Detect which cell encompasses the target text, then output its (X, Y) center coordinate. 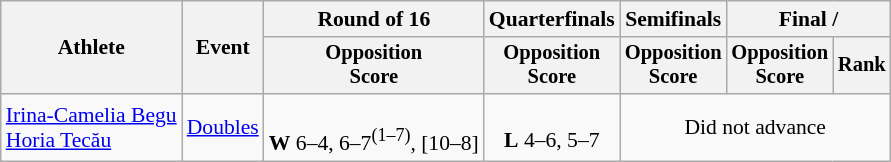
Final / (808, 19)
Rank (862, 66)
W 6–4, 6–7(1–7), [10–8] (374, 128)
Irina-Camelia BeguHoria Tecău (92, 128)
Event (223, 48)
L 4–6, 5–7 (552, 128)
Did not advance (756, 128)
Round of 16 (374, 19)
Athlete (92, 48)
Quarterfinals (552, 19)
Semifinals (674, 19)
Doubles (223, 128)
